Scan for the cell matching the given text and deliver its [x, y] coordinate at center. 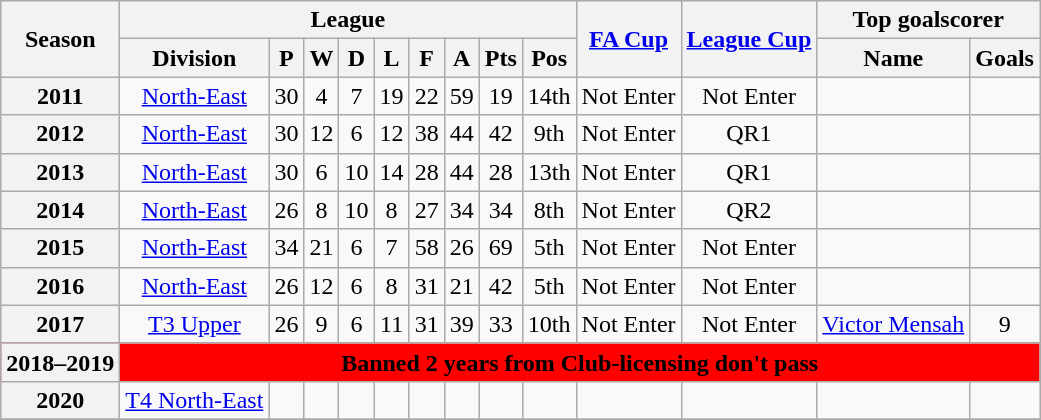
2013 [60, 172]
Pts [500, 58]
P [286, 58]
T4 North-East [194, 400]
Pos [549, 58]
14th [549, 96]
Top goalscorer [928, 20]
69 [500, 248]
2018–2019 [60, 362]
League Cup [749, 39]
League [348, 20]
38 [426, 134]
F [426, 58]
Goals [1005, 58]
33 [500, 324]
2016 [60, 286]
39 [462, 324]
13th [549, 172]
27 [426, 210]
FA Cup [628, 39]
14 [392, 172]
2015 [60, 248]
22 [426, 96]
10th [549, 324]
2017 [60, 324]
A [462, 58]
Banned 2 years from Club-licensing don't pass [580, 362]
L [392, 58]
59 [462, 96]
2014 [60, 210]
2011 [60, 96]
58 [426, 248]
D [356, 58]
Season [60, 39]
2012 [60, 134]
Division [194, 58]
Name [894, 58]
11 [392, 324]
QR2 [749, 210]
2020 [60, 400]
T3 Upper [194, 324]
4 [322, 96]
9th [549, 134]
Victor Mensah [894, 324]
W [322, 58]
8th [549, 210]
